Capture the cell that displays the provided text and extract its (x, y) central coordinate. 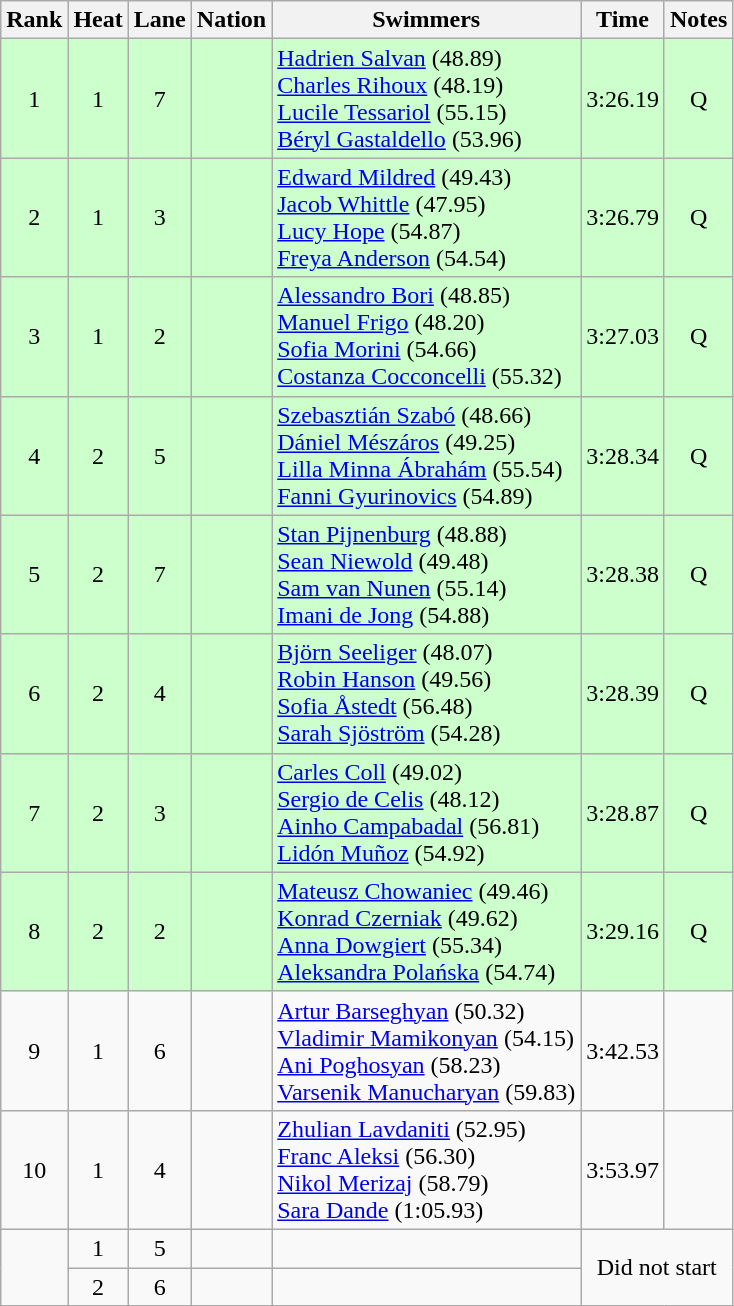
Artur Barseghyan (50.32)Vladimir Mamikonyan (54.15)Ani Poghosyan (58.23)Varsenik Manucharyan (59.83) (426, 1050)
10 (34, 1170)
9 (34, 1050)
Swimmers (426, 20)
Time (623, 20)
Alessandro Bori (48.85)Manuel Frigo (48.20)Sofia Morini (54.66)Costanza Cocconcelli (55.32) (426, 336)
Stan Pijnenburg (48.88)Sean Niewold (49.48)Sam van Nunen (55.14)Imani de Jong (54.88) (426, 574)
Nation (231, 20)
Rank (34, 20)
Mateusz Chowaniec (49.46)Konrad Czerniak (49.62)Anna Dowgiert (55.34)Aleksandra Polańska (54.74) (426, 932)
Szebasztián Szabó (48.66)Dániel Mészáros (49.25)Lilla Minna Ábrahám (55.54)Fanni Gyurinovics (54.89) (426, 456)
3:26.19 (623, 98)
3:28.39 (623, 694)
3:27.03 (623, 336)
3:28.38 (623, 574)
Did not start (657, 1267)
3:28.87 (623, 812)
3:28.34 (623, 456)
Hadrien Salvan (48.89)Charles Rihoux (48.19)Lucile Tessariol (55.15)Béryl Gastaldello (53.96) (426, 98)
3:29.16 (623, 932)
Björn Seeliger (48.07)Robin Hanson (49.56)Sofia Åstedt (56.48)Sarah Sjöström (54.28) (426, 694)
3:53.97 (623, 1170)
Carles Coll (49.02)Sergio de Celis (48.12)Ainho Campabadal (56.81)Lidón Muñoz (54.92) (426, 812)
Edward Mildred (49.43)Jacob Whittle (47.95)Lucy Hope (54.87)Freya Anderson (54.54) (426, 218)
Notes (698, 20)
Zhulian Lavdaniti (52.95)Franc Aleksi (56.30)Nikol Merizaj (58.79)Sara Dande (1:05.93) (426, 1170)
Heat (98, 20)
8 (34, 932)
3:26.79 (623, 218)
3:42.53 (623, 1050)
Lane (160, 20)
